Detect which cell encompasses the target text, then output its (X, Y) center coordinate. 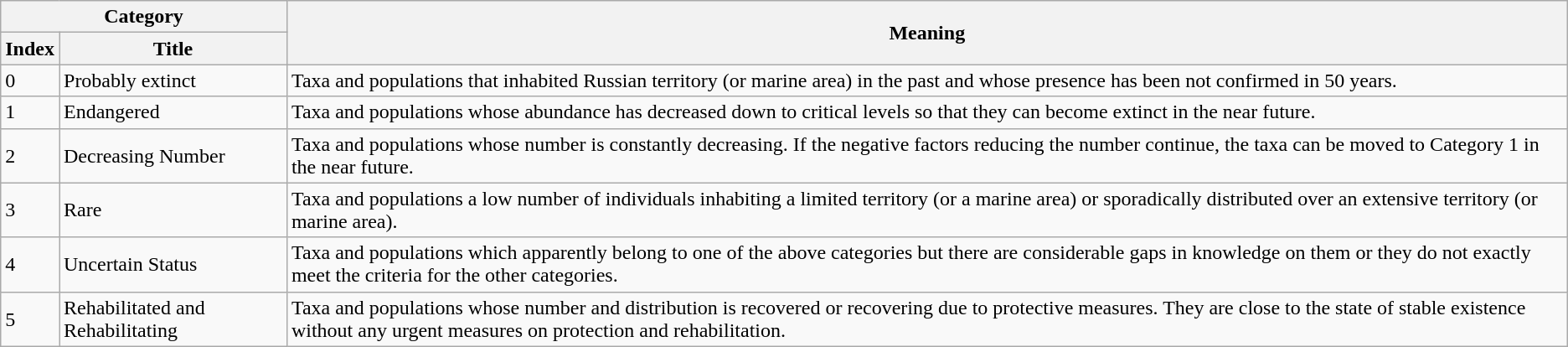
Taxa and populations that inhabited Russian territory (or marine area) in the past and whose presence has been not confirmed in 50 years. (926, 80)
Title (173, 49)
4 (30, 265)
Category (144, 17)
1 (30, 112)
Endangered (173, 112)
Index (30, 49)
Rare (173, 210)
Uncertain Status (173, 265)
Decreasing Number (173, 156)
Taxa and populations whose abundance has decreased down to critical levels so that they can become extinct in the near future. (926, 112)
Probably extinct (173, 80)
Meaning (926, 33)
5 (30, 319)
0 (30, 80)
2 (30, 156)
3 (30, 210)
Rehabilitated and Rehabilitating (173, 319)
